Find where the given text appears and provide that cell's center as [X, Y] coordinate. 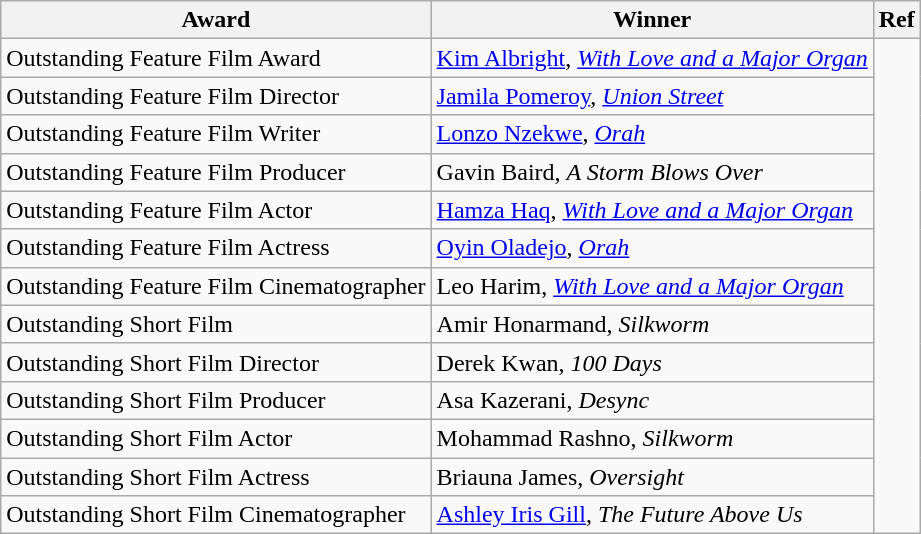
Asa Kazerani, Desync [652, 400]
Gavin Baird, A Storm Blows Over [652, 172]
Outstanding Feature Film Producer [216, 172]
Lonzo Nzekwe, Orah [652, 134]
Hamza Haq, With Love and a Major Organ [652, 210]
Mohammad Rashno, Silkworm [652, 438]
Outstanding Short Film Cinematographer [216, 515]
Ashley Iris Gill, The Future Above Us [652, 515]
Outstanding Short Film [216, 324]
Award [216, 20]
Outstanding Feature Film Award [216, 58]
Ref [896, 20]
Oyin Oladejo, Orah [652, 248]
Leo Harim, With Love and a Major Organ [652, 286]
Kim Albright, With Love and a Major Organ [652, 58]
Briauna James, Oversight [652, 477]
Outstanding Feature Film Cinematographer [216, 286]
Outstanding Feature Film Actress [216, 248]
Outstanding Feature Film Director [216, 96]
Winner [652, 20]
Outstanding Short Film Actor [216, 438]
Amir Honarmand, Silkworm [652, 324]
Outstanding Short Film Actress [216, 477]
Outstanding Feature Film Actor [216, 210]
Outstanding Feature Film Writer [216, 134]
Outstanding Short Film Director [216, 362]
Derek Kwan, 100 Days [652, 362]
Jamila Pomeroy, Union Street [652, 96]
Outstanding Short Film Producer [216, 400]
